Provide the (X, Y) coordinate of the cell's center where the given text is located.  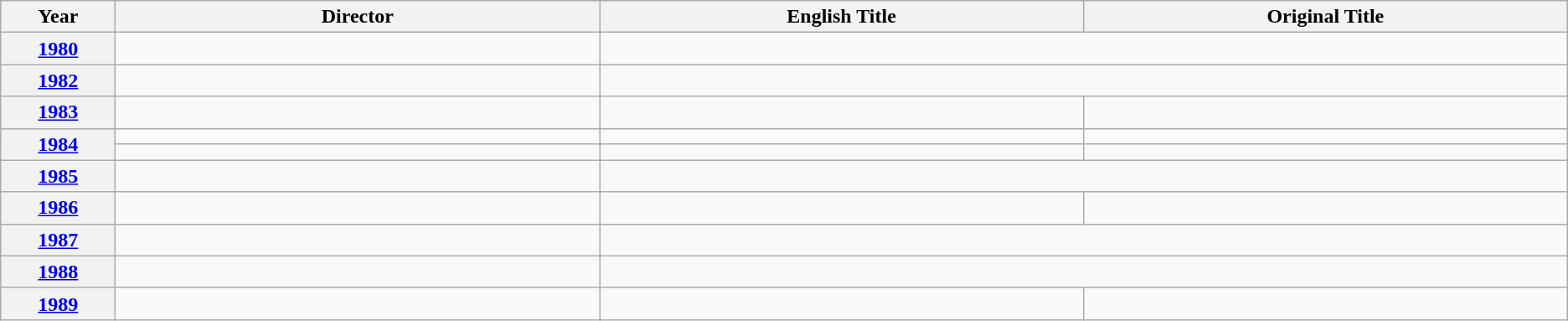
1983 (59, 112)
1986 (59, 208)
1984 (59, 144)
Original Title (1325, 17)
English Title (842, 17)
1989 (59, 303)
1985 (59, 176)
1987 (59, 240)
1988 (59, 272)
1982 (59, 80)
Director (358, 17)
1980 (59, 49)
Year (59, 17)
